Identify which cell holds the provided text, then report its [x, y] central coordinate. 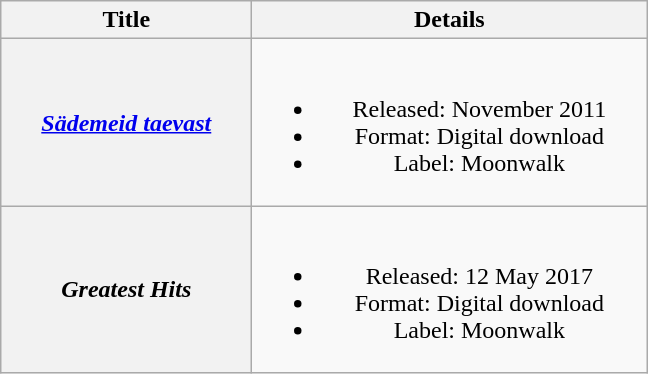
Greatest Hits [126, 290]
Details [450, 20]
Sädemeid taevast [126, 122]
Released: November 2011Format: Digital downloadLabel: Moonwalk [450, 122]
Title [126, 20]
Released: 12 May 2017Format: Digital downloadLabel: Moonwalk [450, 290]
